Extract the (X, Y) coordinate from the center of the cell holding the provided text.  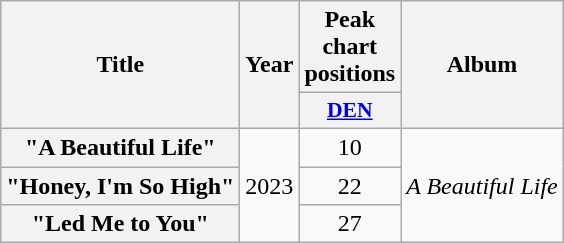
"A Beautiful Life" (120, 147)
22 (350, 185)
Title (120, 65)
Year (270, 65)
27 (350, 224)
"Led Me to You" (120, 224)
A Beautiful Life (482, 185)
10 (350, 147)
"Honey, I'm So High" (120, 185)
Peak chart positions (350, 47)
2023 (270, 185)
DEN (350, 111)
Album (482, 65)
